Capture the cell that displays the provided text and extract its [X, Y] central coordinate. 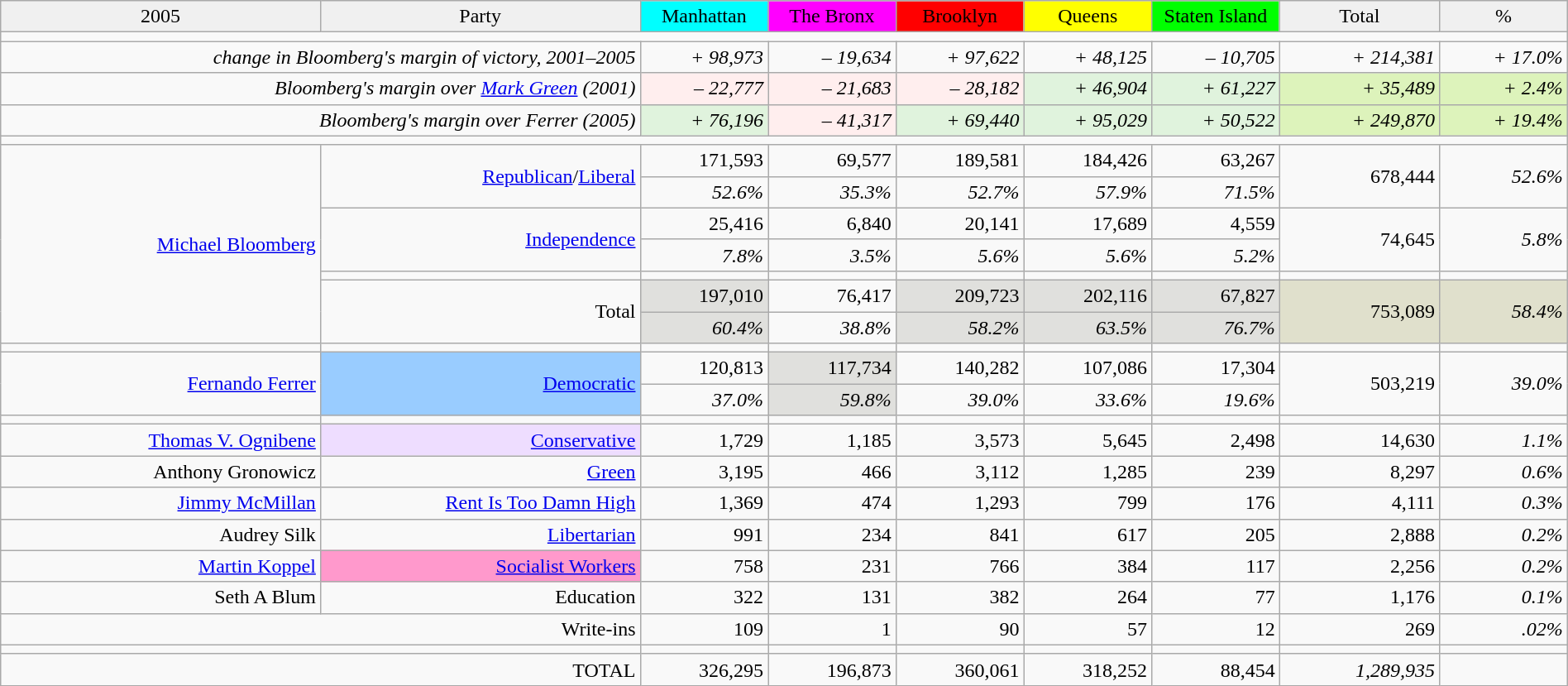
57 [1088, 629]
140,282 [959, 368]
76,417 [832, 295]
202,116 [1088, 295]
88,454 [1216, 669]
Bloomberg's margin over Mark Green (2001) [321, 89]
+ 46,904 [1088, 89]
71.5% [1216, 192]
– 19,634 [832, 57]
– 22,777 [705, 89]
35.3% [832, 192]
59.8% [832, 400]
19.6% [1216, 400]
176 [1216, 503]
Bloomberg's margin over Ferrer (2005) [321, 120]
63.5% [1088, 327]
2,256 [1360, 566]
196,873 [832, 669]
74,645 [1360, 239]
76.7% [1216, 327]
239 [1216, 472]
14,630 [1360, 440]
Independence [480, 239]
12 [1216, 629]
322 [705, 597]
2005 [160, 17]
+ 35,489 [1360, 89]
109 [705, 629]
Fernando Ferrer [160, 384]
184,426 [1088, 161]
474 [832, 503]
1,176 [1360, 597]
Libertarian [480, 535]
58.4% [1503, 311]
758 [705, 566]
4,111 [1360, 503]
+ 48,125 [1088, 57]
753,089 [1360, 311]
+ 98,973 [705, 57]
90 [959, 629]
% [1503, 17]
3,112 [959, 472]
+ 50,522 [1216, 120]
.02% [1503, 629]
Conservative [480, 440]
209,723 [959, 295]
6,840 [832, 223]
1,289,935 [1360, 669]
25,416 [705, 223]
1,185 [832, 440]
Rent Is Too Damn High [480, 503]
58.2% [959, 327]
382 [959, 597]
120,813 [705, 368]
1,729 [705, 440]
1 [832, 629]
Write-ins [321, 629]
+ 61,227 [1216, 89]
Michael Bloomberg [160, 243]
+ 19.4% [1503, 120]
0.3% [1503, 503]
231 [832, 566]
799 [1088, 503]
2,888 [1360, 535]
Republican/Liberal [480, 176]
269 [1360, 629]
20,141 [959, 223]
0.6% [1503, 472]
17,689 [1088, 223]
38.8% [832, 327]
17,304 [1216, 368]
4,559 [1216, 223]
The Bronx [832, 17]
Democratic [480, 384]
766 [959, 566]
+ 214,381 [1360, 57]
841 [959, 535]
264 [1088, 597]
Queens [1088, 17]
0.1% [1503, 597]
+ 76,196 [705, 120]
1,369 [705, 503]
617 [1088, 535]
1,285 [1088, 472]
Anthony Gronowicz [160, 472]
205 [1216, 535]
117,734 [832, 368]
7.8% [705, 255]
466 [832, 472]
Education [480, 597]
171,593 [705, 161]
3,573 [959, 440]
77 [1216, 597]
Jimmy McMillan [160, 503]
234 [832, 535]
Green [480, 472]
69,577 [832, 161]
197,010 [705, 295]
360,061 [959, 669]
8,297 [1360, 472]
3.5% [832, 255]
57.9% [1088, 192]
+ 95,029 [1088, 120]
384 [1088, 566]
1.1% [1503, 440]
TOTAL [321, 669]
131 [832, 597]
60.4% [705, 327]
Brooklyn [959, 17]
5.2% [1216, 255]
Staten Island [1216, 17]
189,581 [959, 161]
107,086 [1088, 368]
503,219 [1360, 384]
+ 97,622 [959, 57]
2,498 [1216, 440]
678,444 [1360, 176]
1,293 [959, 503]
326,295 [705, 669]
– 10,705 [1216, 57]
Audrey Silk [160, 535]
33.6% [1088, 400]
117 [1216, 566]
Socialist Workers [480, 566]
+ 17.0% [1503, 57]
+ 2.4% [1503, 89]
67,827 [1216, 295]
– 21,683 [832, 89]
Party [480, 17]
5.8% [1503, 239]
Manhattan [705, 17]
+ 249,870 [1360, 120]
Thomas V. Ognibene [160, 440]
52.7% [959, 192]
63,267 [1216, 161]
Seth A Blum [160, 597]
– 28,182 [959, 89]
318,252 [1088, 669]
+ 69,440 [959, 120]
5,645 [1088, 440]
– 41,317 [832, 120]
37.0% [705, 400]
Martin Koppel [160, 566]
change in Bloomberg's margin of victory, 2001–2005 [321, 57]
3,195 [705, 472]
991 [705, 535]
